Search for the cell housing the specified text and yield its (x, y) center coordinate. 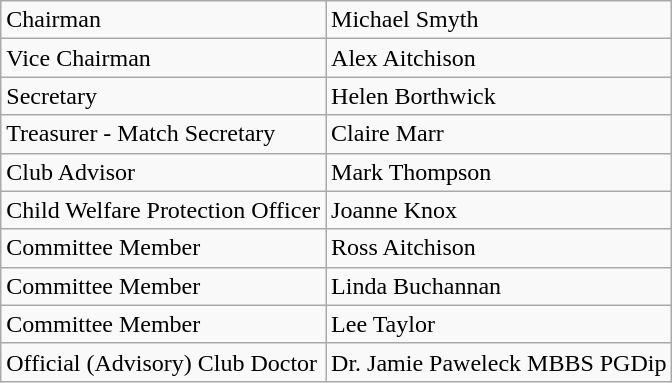
Linda Buchannan (499, 286)
Club Advisor (164, 172)
Official (Advisory) Club Doctor (164, 362)
Ross Aitchison (499, 248)
Claire Marr (499, 134)
Joanne Knox (499, 210)
Vice Chairman (164, 58)
Helen Borthwick (499, 96)
Lee Taylor (499, 324)
Treasurer - Match Secretary (164, 134)
Secretary (164, 96)
Michael Smyth (499, 20)
Child Welfare Protection Officer (164, 210)
Alex Aitchison (499, 58)
Dr. Jamie Paweleck MBBS PGDip (499, 362)
Chairman (164, 20)
Mark Thompson (499, 172)
